From the cell containing the given text, extract its center point as (x, y) coordinate. 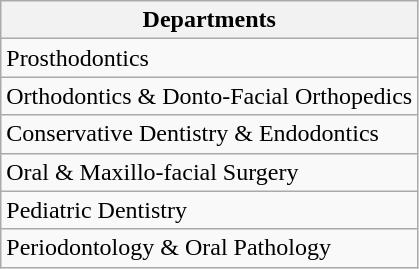
Prosthodontics (210, 58)
Orthodontics & Donto-Facial Orthopedics (210, 96)
Conservative Dentistry & Endodontics (210, 134)
Departments (210, 20)
Periodontology & Oral Pathology (210, 248)
Pediatric Dentistry (210, 210)
Oral & Maxillo-facial Surgery (210, 172)
